Scan for the cell matching the given text and deliver its (x, y) coordinate at center. 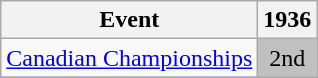
2nd (288, 58)
Event (130, 20)
1936 (288, 20)
Canadian Championships (130, 58)
